Extract the (X, Y) coordinate from the center of the cell holding the provided text.  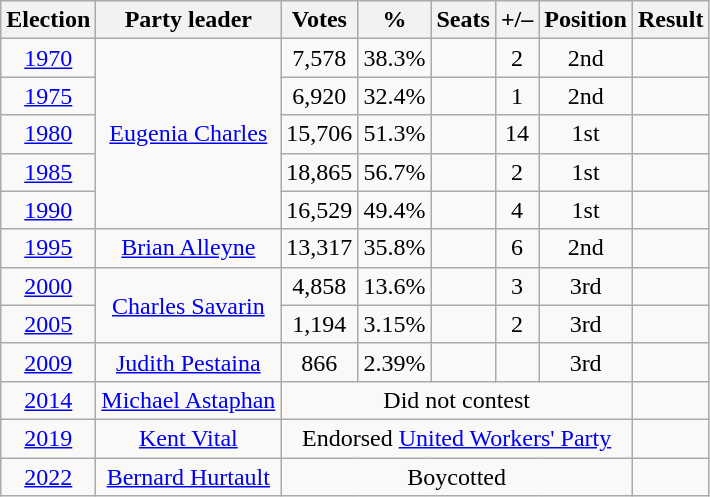
Judith Pestaina (188, 362)
16,529 (320, 210)
Endorsed United Workers' Party (457, 438)
1990 (48, 210)
Election (48, 20)
2005 (48, 324)
3.15% (394, 324)
Bernard Hurtault (188, 477)
2009 (48, 362)
Eugenia Charles (188, 134)
3 (516, 286)
Votes (320, 20)
Brian Alleyne (188, 248)
6 (516, 248)
18,865 (320, 172)
1985 (48, 172)
Position (586, 20)
2019 (48, 438)
56.7% (394, 172)
1975 (48, 96)
1995 (48, 248)
1 (516, 96)
51.3% (394, 134)
13,317 (320, 248)
38.3% (394, 58)
15,706 (320, 134)
2014 (48, 400)
Seats (463, 20)
Kent Vital (188, 438)
2000 (48, 286)
Result (671, 20)
4 (516, 210)
32.4% (394, 96)
% (394, 20)
2.39% (394, 362)
Michael Astaphan (188, 400)
Charles Savarin (188, 305)
+/– (516, 20)
7,578 (320, 58)
13.6% (394, 286)
2022 (48, 477)
Boycotted (457, 477)
6,920 (320, 96)
1,194 (320, 324)
1970 (48, 58)
4,858 (320, 286)
866 (320, 362)
14 (516, 134)
49.4% (394, 210)
Did not contest (457, 400)
1980 (48, 134)
35.8% (394, 248)
Party leader (188, 20)
